From the cell containing the given text, extract its center point as [x, y] coordinate. 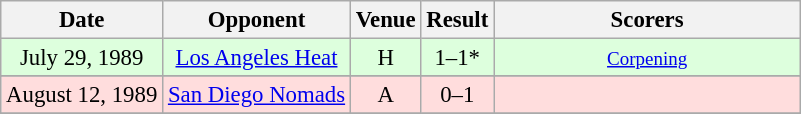
August 12, 1989 [82, 95]
San Diego Nomads [257, 95]
Opponent [257, 20]
Corpening [648, 58]
Venue [386, 20]
Date [82, 20]
A [386, 95]
July 29, 1989 [82, 58]
Los Angeles Heat [257, 58]
Scorers [648, 20]
Result [458, 20]
H [386, 58]
0–1 [458, 95]
1–1* [458, 58]
